Return [X, Y] of the center of cell containing provided text 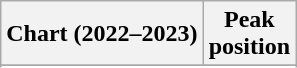
Chart (2022–2023) [102, 34]
Peakposition [249, 34]
